Scan for the cell matching the given text and deliver its [X, Y] coordinate at center. 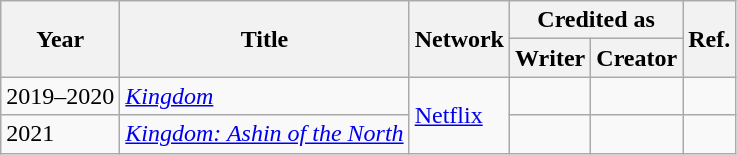
2021 [60, 134]
Kingdom [264, 96]
Writer [550, 58]
2019–2020 [60, 96]
Kingdom: Ashin of the North [264, 134]
Ref. [710, 39]
Netflix [459, 115]
Credited as [596, 20]
Year [60, 39]
Title [264, 39]
Creator [637, 58]
Network [459, 39]
